Return the (X, Y) coordinate for the center point of the cell that contains the specified text.  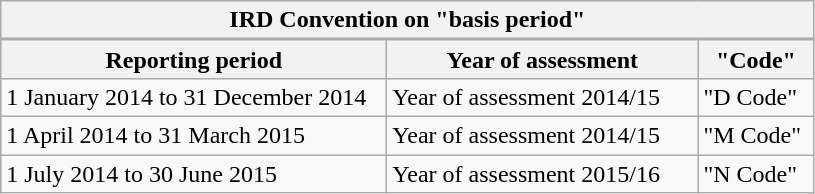
"M Code" (756, 135)
Year of assessment 2015/16 (542, 173)
1 July 2014 to 30 June 2015 (194, 173)
Year of assessment (542, 59)
1 January 2014 to 31 December 2014 (194, 97)
IRD Convention on "basis period" (408, 20)
"Code" (756, 59)
"N Code" (756, 173)
Reporting period (194, 59)
1 April 2014 to 31 March 2015 (194, 135)
"D Code" (756, 97)
